Capture the cell that displays the provided text and extract its (X, Y) central coordinate. 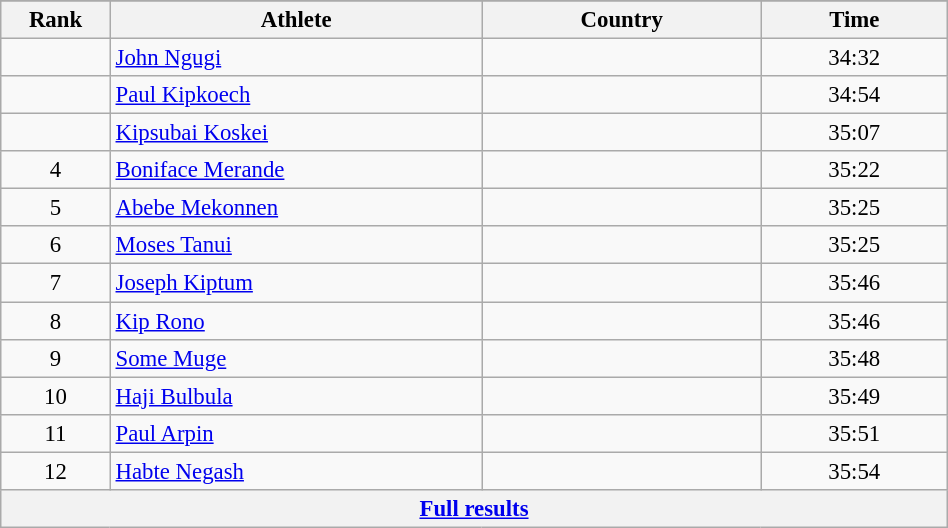
Full results (474, 509)
Rank (56, 20)
9 (56, 358)
Habte Negash (296, 471)
34:54 (854, 95)
35:54 (854, 471)
5 (56, 208)
8 (56, 321)
Joseph Kiptum (296, 283)
10 (56, 396)
35:22 (854, 170)
12 (56, 471)
Kip Rono (296, 321)
Moses Tanui (296, 245)
7 (56, 283)
35:07 (854, 133)
34:32 (854, 58)
11 (56, 433)
Time (854, 20)
35:49 (854, 396)
Athlete (296, 20)
6 (56, 245)
35:48 (854, 358)
John Ngugi (296, 58)
Paul Arpin (296, 433)
Boniface Merande (296, 170)
35:51 (854, 433)
Haji Bulbula (296, 396)
Country (622, 20)
Kipsubai Koskei (296, 133)
Paul Kipkoech (296, 95)
Abebe Mekonnen (296, 208)
Some Muge (296, 358)
4 (56, 170)
